Determine the (x, y) coordinate at the center of the cell enclosing the given text.  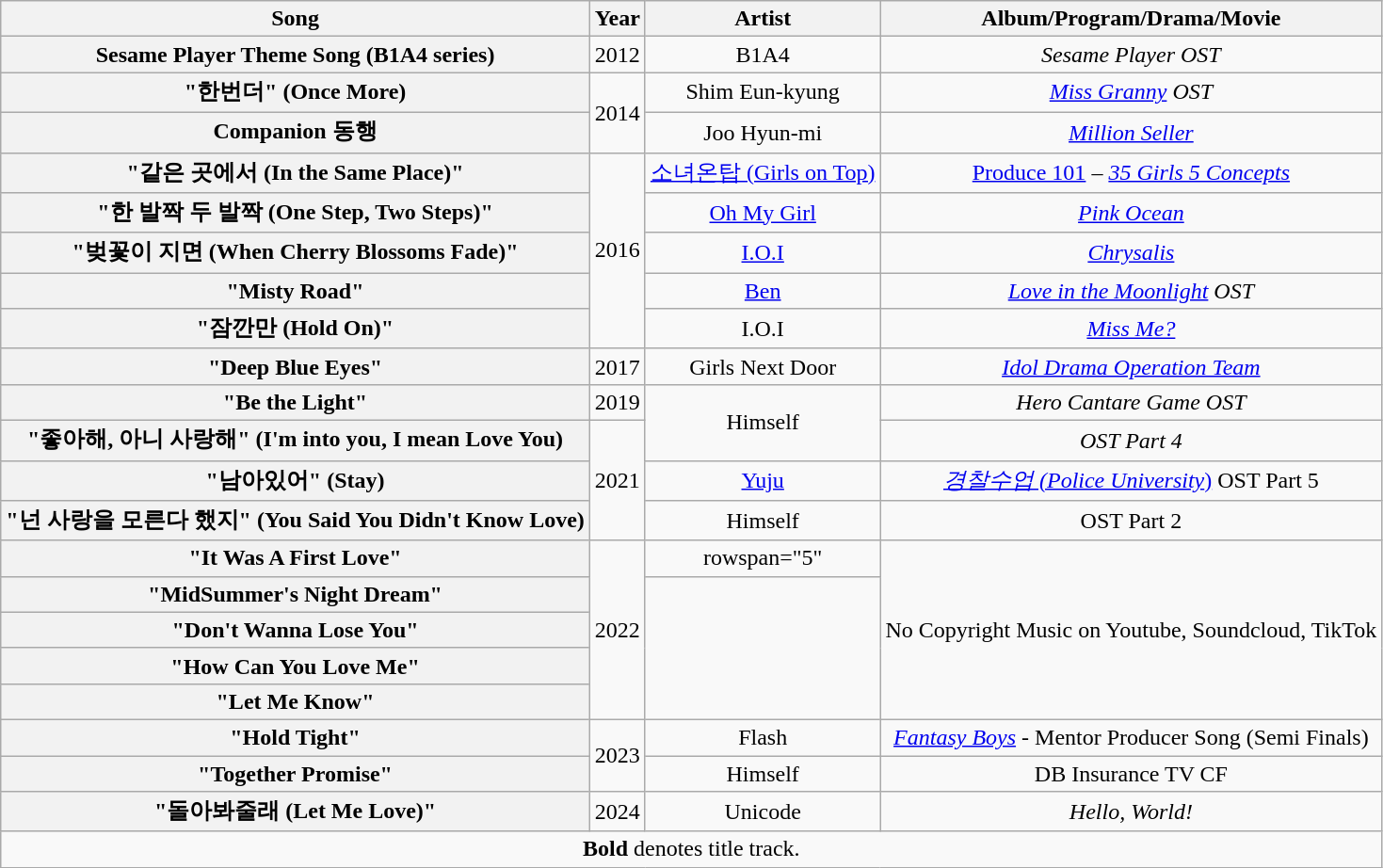
2021 (618, 480)
Companion 동행 (296, 132)
Song (296, 19)
Unicode (763, 812)
2024 (618, 812)
Ben (763, 291)
Year (618, 19)
2023 (618, 755)
Album/Program/Drama/Movie (1132, 19)
"한 발짝 두 발짝 (One Step, Two Steps)" (296, 213)
Fantasy Boys - Mentor Producer Song (Semi Finals) (1132, 737)
Bold denotes title track. (691, 849)
Yuju (763, 480)
"Together Promise" (296, 773)
2022 (618, 630)
2016 (618, 250)
"한번더" (Once More) (296, 92)
Shim Eun-kyung (763, 92)
소녀온탑 (Girls on Top) (763, 173)
No Copyright Music on Youtube, Soundcloud, TikTok (1132, 630)
경찰수업 (Police University) OST Part 5 (1132, 480)
"Misty Road" (296, 291)
Joo Hyun-mi (763, 132)
"It Was A First Love" (296, 558)
Pink Ocean (1132, 213)
Sesame Player Theme Song (B1A4 series) (296, 55)
"MidSummer's Night Dream" (296, 594)
Hero Cantare Game OST (1132, 402)
"Let Me Know" (296, 701)
"Deep Blue Eyes" (296, 366)
OST Part 4 (1132, 441)
rowspan="5" (763, 558)
2019 (618, 402)
"잠깐만 (Hold On)" (296, 330)
"남아있어" (Stay) (296, 480)
"돌아봐줄래 (Let Me Love)" (296, 812)
Sesame Player OST (1132, 55)
Idol Drama Operation Team (1132, 366)
"Don't Wanna Lose You" (296, 630)
DB Insurance TV CF (1132, 773)
Miss Granny OST (1132, 92)
2014 (618, 113)
"Hold Tight" (296, 737)
2017 (618, 366)
Chrysalis (1132, 252)
"Be the Light" (296, 402)
Million Seller (1132, 132)
B1A4 (763, 55)
Love in the Moonlight OST (1132, 291)
"좋아해, 아니 사랑해" (I'm into you, I mean Love You) (296, 441)
Oh My Girl (763, 213)
"How Can You Love Me" (296, 666)
Produce 101 – 35 Girls 5 Concepts (1132, 173)
Hello, World! (1132, 812)
"벚꽃이 지면 (When Cherry Blossoms Fade)" (296, 252)
Miss Me? (1132, 330)
Flash (763, 737)
"넌 사랑을 모른다 했지" (You Said You Didn't Know Love) (296, 522)
"같은 곳에서 (In the Same Place)" (296, 173)
Girls Next Door (763, 366)
2012 (618, 55)
OST Part 2 (1132, 522)
Artist (763, 19)
